From the cell containing the given text, extract its center point as [X, Y] coordinate. 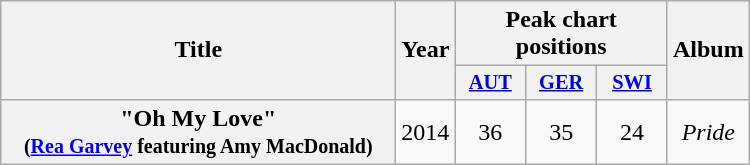
AUT [490, 83]
GER [562, 83]
Pride [708, 132]
36 [490, 132]
35 [562, 132]
"Oh My Love"(Rea Garvey featuring Amy MacDonald) [198, 132]
Album [708, 50]
Title [198, 50]
Peak chart positions [562, 34]
24 [632, 132]
2014 [426, 132]
SWI [632, 83]
Year [426, 50]
